Scan for the cell matching the given text and deliver its [x, y] coordinate at center. 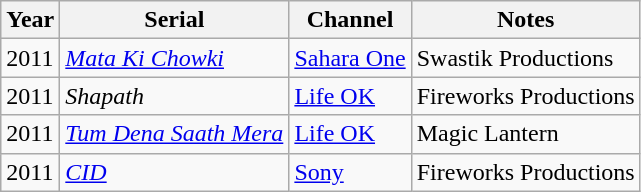
Sahara One [350, 58]
Notes [526, 20]
Tum Dena Saath Mera [174, 134]
Year [30, 20]
CID [174, 172]
Serial [174, 20]
Channel [350, 20]
Shapath [174, 96]
Mata Ki Chowki [174, 58]
Magic Lantern [526, 134]
Swastik Productions [526, 58]
Sony [350, 172]
